Locate the cell with the specified text and output its (X, Y) center coordinate. 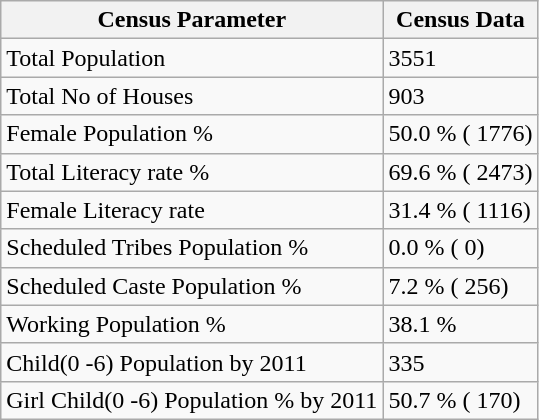
Working Population % (192, 324)
50.7 % ( 170) (460, 400)
Census Parameter (192, 20)
0.0 % ( 0) (460, 248)
Female Population % (192, 134)
Scheduled Tribes Population % (192, 248)
Scheduled Caste Population % (192, 286)
69.6 % ( 2473) (460, 172)
Census Data (460, 20)
Female Literacy rate (192, 210)
3551 (460, 58)
Child(0 -6) Population by 2011 (192, 362)
Total Population (192, 58)
335 (460, 362)
7.2 % ( 256) (460, 286)
31.4 % ( 1116) (460, 210)
Total No of Houses (192, 96)
38.1 % (460, 324)
903 (460, 96)
Total Literacy rate % (192, 172)
Girl Child(0 -6) Population % by 2011 (192, 400)
50.0 % ( 1776) (460, 134)
